Provide the (x, y) coordinate of the cell's center where the given text is located.  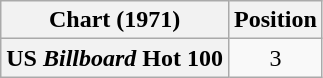
Position (276, 20)
3 (276, 58)
US Billboard Hot 100 (115, 58)
Chart (1971) (115, 20)
